Pinpoint the cell where the given text exists, returning its [x, y] midpoint coordinate. 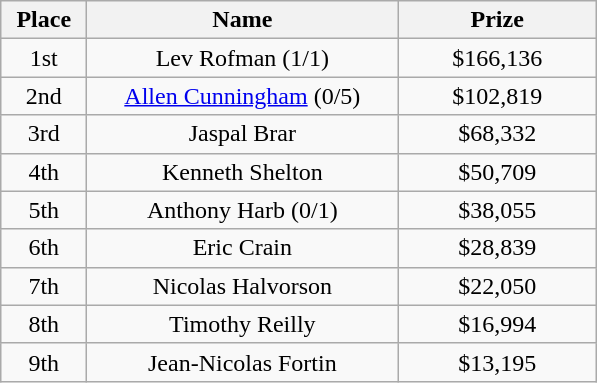
Jean-Nicolas Fortin [242, 362]
$13,195 [498, 362]
Name [242, 20]
Anthony Harb (0/1) [242, 210]
3rd [44, 134]
6th [44, 248]
Nicolas Halvorson [242, 286]
Jaspal Brar [242, 134]
9th [44, 362]
Allen Cunningham (0/5) [242, 96]
$166,136 [498, 58]
2nd [44, 96]
$50,709 [498, 172]
1st [44, 58]
$22,050 [498, 286]
Timothy Reilly [242, 324]
7th [44, 286]
$102,819 [498, 96]
$68,332 [498, 134]
Kenneth Shelton [242, 172]
8th [44, 324]
5th [44, 210]
Eric Crain [242, 248]
4th [44, 172]
$38,055 [498, 210]
Lev Rofman (1/1) [242, 58]
Prize [498, 20]
Place [44, 20]
$16,994 [498, 324]
$28,839 [498, 248]
